Capture the cell that displays the provided text and extract its (X, Y) central coordinate. 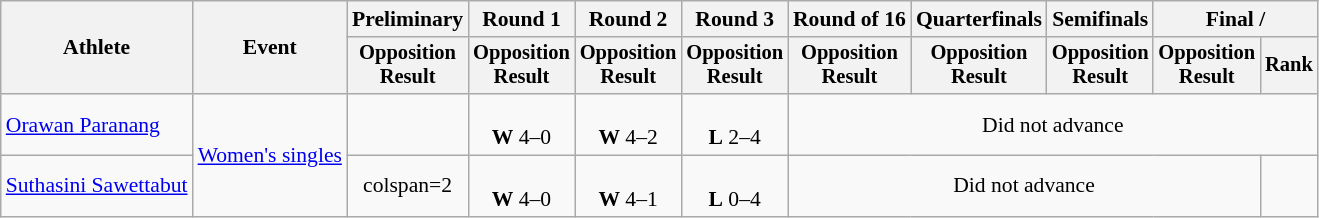
Preliminary (408, 19)
Round of 16 (850, 19)
Round 2 (628, 19)
Rank (1289, 66)
colspan=2 (408, 186)
Semifinals (1100, 19)
Round 3 (734, 19)
Women's singles (270, 155)
Final / (1235, 19)
Quarterfinals (979, 19)
Suthasini Sawettabut (97, 186)
L 2–4 (734, 124)
Orawan Paranang (97, 124)
W 4–1 (628, 186)
L 0–4 (734, 186)
Round 1 (522, 19)
Athlete (97, 48)
W 4–2 (628, 124)
Event (270, 48)
